Find where the given text appears and provide that cell's center as [X, Y] coordinate. 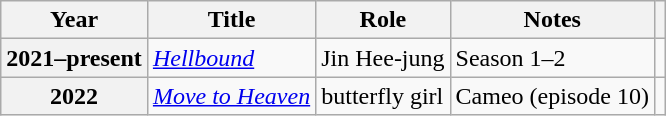
Season 1–2 [552, 58]
Notes [552, 20]
Hellbound [231, 58]
Cameo (episode 10) [552, 96]
2022 [74, 96]
Title [231, 20]
butterfly girl [383, 96]
Role [383, 20]
Move to Heaven [231, 96]
Jin Hee-jung [383, 58]
2021–present [74, 58]
Year [74, 20]
